Return [x, y] of the center of cell containing provided text 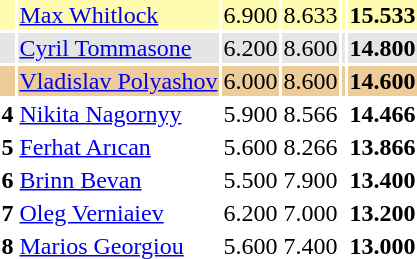
14.466 [382, 114]
6.000 [250, 81]
6.900 [250, 15]
4 [8, 114]
Ferhat Arıcan [118, 147]
5.600 [250, 147]
13.866 [382, 147]
Vladislav Polyashov [118, 81]
Cyril Tommasone [118, 48]
7 [8, 213]
7.000 [310, 213]
14.600 [382, 81]
5.900 [250, 114]
Brinn Bevan [118, 180]
Nikita Nagornyy [118, 114]
15.533 [382, 15]
8.266 [310, 147]
13.200 [382, 213]
14.800 [382, 48]
8.633 [310, 15]
6 [8, 180]
8.566 [310, 114]
Max Whitlock [118, 15]
Oleg Verniaiev [118, 213]
13.400 [382, 180]
7.900 [310, 180]
5 [8, 147]
5.500 [250, 180]
